Return the (X, Y) coordinate for the center point of the cell that contains the specified text.  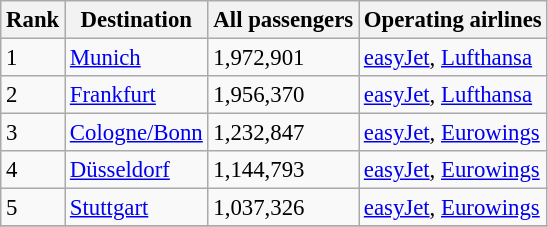
All passengers (283, 20)
Destination (137, 20)
1,956,370 (283, 95)
Rank (33, 20)
Operating airlines (453, 20)
Munich (137, 58)
Düsseldorf (137, 170)
1,972,901 (283, 58)
2 (33, 95)
5 (33, 208)
Stuttgart (137, 208)
1,144,793 (283, 170)
1,232,847 (283, 133)
3 (33, 133)
Cologne/Bonn (137, 133)
Frankfurt (137, 95)
1,037,326 (283, 208)
4 (33, 170)
1 (33, 58)
